From the cell containing the given text, extract its center point as [X, Y] coordinate. 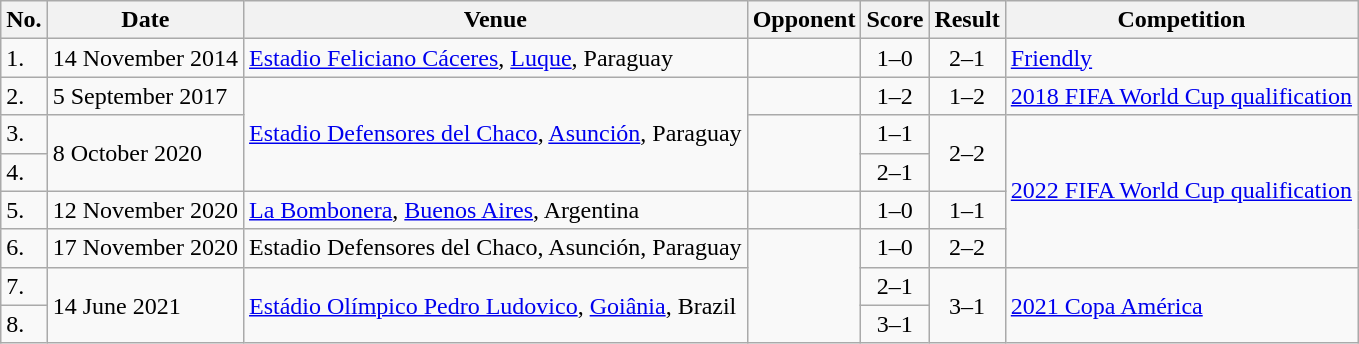
7. [24, 286]
8 October 2020 [145, 153]
3. [24, 134]
14 November 2014 [145, 58]
17 November 2020 [145, 248]
5 September 2017 [145, 96]
La Bombonera, Buenos Aires, Argentina [496, 210]
6. [24, 248]
Competition [1181, 20]
Score [895, 20]
Estadio Feliciano Cáceres, Luque, Paraguay [496, 58]
4. [24, 172]
Friendly [1181, 58]
Opponent [804, 20]
2. [24, 96]
Result [967, 20]
2021 Copa América [1181, 305]
2022 FIFA World Cup qualification [1181, 191]
8. [24, 324]
5. [24, 210]
14 June 2021 [145, 305]
No. [24, 20]
1. [24, 58]
Date [145, 20]
12 November 2020 [145, 210]
2018 FIFA World Cup qualification [1181, 96]
Estádio Olímpico Pedro Ludovico, Goiânia, Brazil [496, 305]
Venue [496, 20]
